Find where the given text appears and provide that cell's center as [x, y] coordinate. 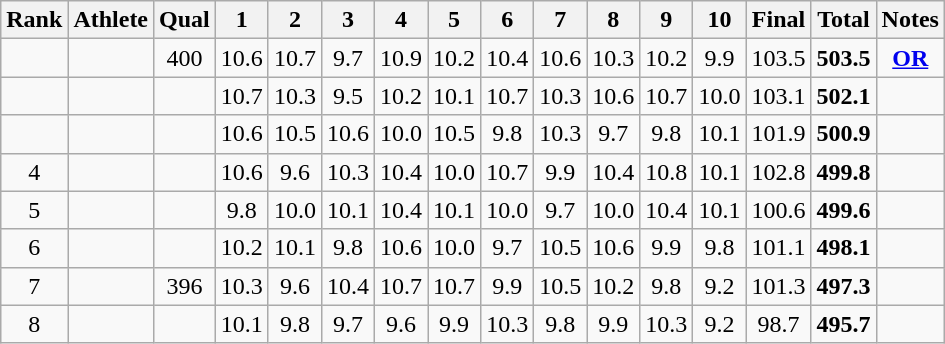
10 [720, 20]
103.5 [778, 58]
Qual [185, 20]
Rank [34, 20]
Athlete [111, 20]
Notes [910, 20]
2 [294, 20]
502.1 [844, 96]
102.8 [778, 172]
9.5 [348, 96]
98.7 [778, 324]
OR [910, 58]
495.7 [844, 324]
498.1 [844, 248]
Total [844, 20]
10.9 [402, 58]
497.3 [844, 286]
499.8 [844, 172]
1 [242, 20]
503.5 [844, 58]
101.3 [778, 286]
Final [778, 20]
100.6 [778, 210]
9 [666, 20]
499.6 [844, 210]
400 [185, 58]
500.9 [844, 134]
101.1 [778, 248]
396 [185, 286]
3 [348, 20]
101.9 [778, 134]
103.1 [778, 96]
10.8 [666, 172]
